Return [x, y] of the center of cell containing provided text 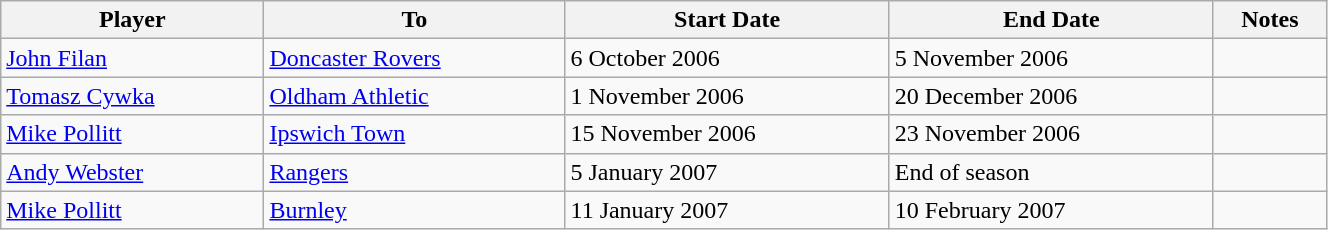
End Date [1051, 20]
John Filan [132, 58]
Notes [1270, 20]
Doncaster Rovers [414, 58]
Ipswich Town [414, 134]
23 November 2006 [1051, 134]
6 October 2006 [727, 58]
5 January 2007 [727, 172]
Burnley [414, 210]
20 December 2006 [1051, 96]
Tomasz Cywka [132, 96]
Player [132, 20]
15 November 2006 [727, 134]
Oldham Athletic [414, 96]
Rangers [414, 172]
10 February 2007 [1051, 210]
1 November 2006 [727, 96]
Start Date [727, 20]
Andy Webster [132, 172]
To [414, 20]
End of season [1051, 172]
11 January 2007 [727, 210]
5 November 2006 [1051, 58]
